Determine the (x, y) coordinate at the center of the cell enclosing the given text.  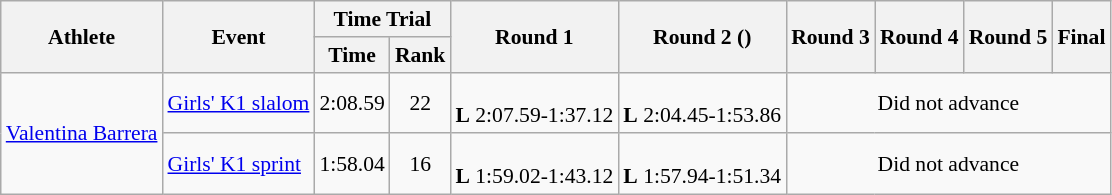
Athlete (82, 36)
Final (1081, 36)
2:08.59 (352, 102)
Valentina Barrera (82, 133)
Event (238, 36)
Round 5 (1008, 36)
L 1:57.94-1:51.34 (702, 164)
Round 1 (534, 36)
16 (420, 164)
Rank (420, 55)
Round 3 (830, 36)
Girls' K1 sprint (238, 164)
L 2:04.45-1:53.86 (702, 102)
Time (352, 55)
Time Trial (382, 19)
Round 4 (920, 36)
1:58.04 (352, 164)
Girls' K1 slalom (238, 102)
L 1:59.02-1:43.12 (534, 164)
Round 2 () (702, 36)
22 (420, 102)
L 2:07.59-1:37.12 (534, 102)
